Locate the cell with the specified text and output its [X, Y] center coordinate. 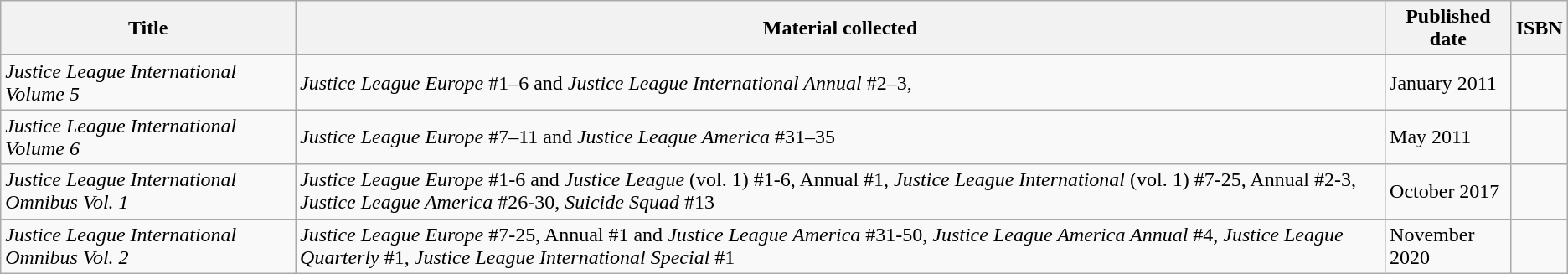
Title [148, 28]
Justice League International Omnibus Vol. 1 [148, 191]
November 2020 [1449, 246]
ISBN [1540, 28]
Justice League International Volume 6 [148, 137]
May 2011 [1449, 137]
Published date [1449, 28]
January 2011 [1449, 82]
Justice League Europe #1–6 and Justice League International Annual #2–3, [841, 82]
October 2017 [1449, 191]
Justice League International Volume 5 [148, 82]
Justice League International Omnibus Vol. 2 [148, 246]
Justice League Europe #7–11 and Justice League America #31–35 [841, 137]
Material collected [841, 28]
